Find where the given text appears and provide that cell's center as [x, y] coordinate. 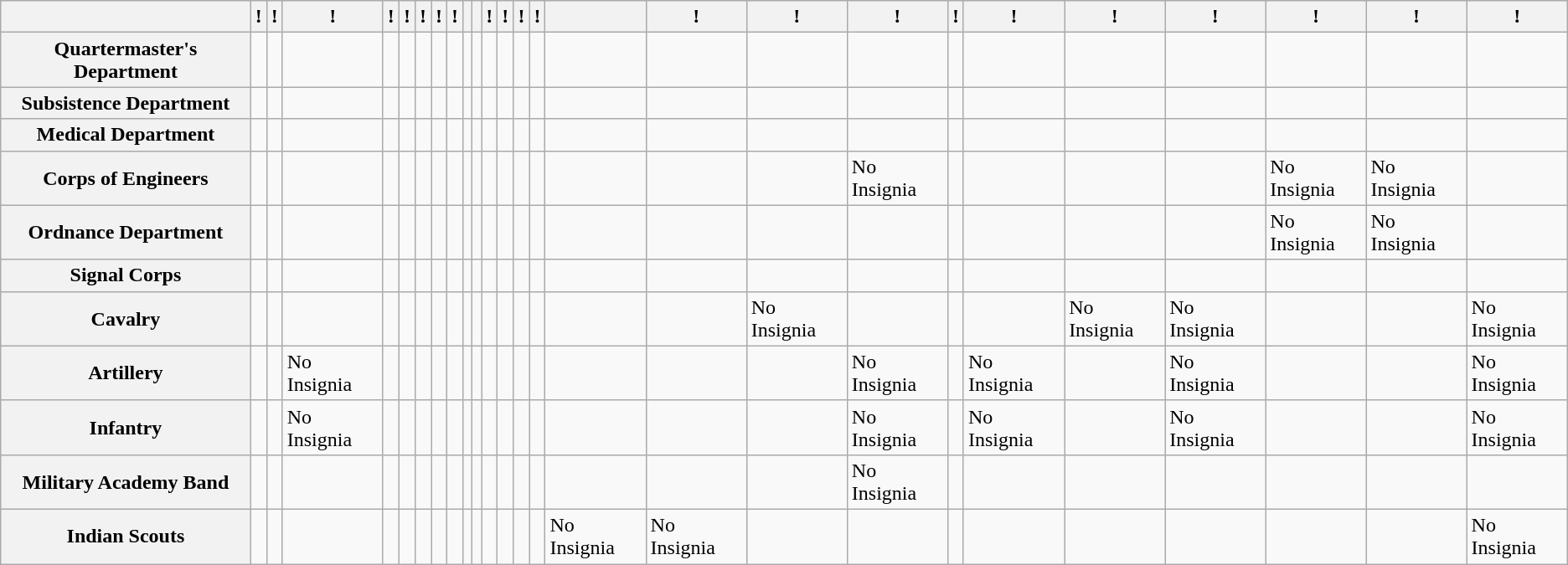
Cavalry [126, 318]
Corps of Engineers [126, 177]
Indian Scouts [126, 536]
Signal Corps [126, 275]
Quartermaster's Department [126, 60]
Infantry [126, 427]
Subsistence Department [126, 103]
Ordnance Department [126, 233]
Medical Department [126, 135]
Military Academy Band [126, 482]
Artillery [126, 373]
